Detect which cell encompasses the target text, then output its [X, Y] center coordinate. 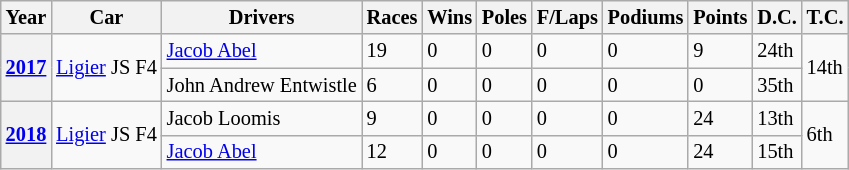
13th [776, 118]
Races [392, 17]
2017 [26, 68]
35th [776, 85]
15th [776, 152]
T.C. [826, 17]
2018 [26, 134]
19 [392, 51]
14th [826, 68]
Podiums [646, 17]
12 [392, 152]
Year [26, 17]
24th [776, 51]
John Andrew Entwistle [262, 85]
F/Laps [568, 17]
6th [826, 134]
Jacob Loomis [262, 118]
6 [392, 85]
Car [106, 17]
Wins [450, 17]
Drivers [262, 17]
D.C. [776, 17]
Poles [504, 17]
Points [720, 17]
